Find where the given text appears and provide that cell's center as [X, Y] coordinate. 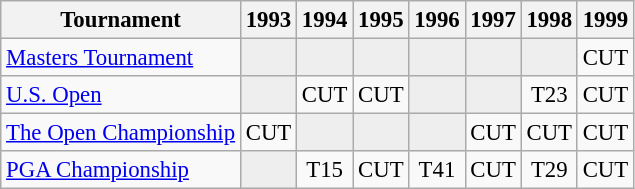
1999 [605, 20]
Tournament [121, 20]
1996 [437, 20]
1993 [268, 20]
The Open Championship [121, 133]
1998 [549, 20]
1997 [493, 20]
Masters Tournament [121, 58]
1994 [325, 20]
T15 [325, 170]
U.S. Open [121, 95]
PGA Championship [121, 170]
1995 [381, 20]
T41 [437, 170]
T29 [549, 170]
T23 [549, 95]
